Identify which cell holds the provided text, then report its (X, Y) central coordinate. 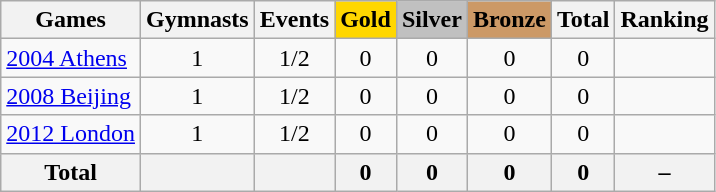
Silver (432, 20)
Bronze (509, 20)
– (664, 172)
Games (71, 20)
2004 Athens (71, 58)
Events (294, 20)
Ranking (664, 20)
2008 Beijing (71, 96)
2012 London (71, 134)
Gymnasts (197, 20)
Gold (366, 20)
